Locate the cell with the specified text and output its [X, Y] center coordinate. 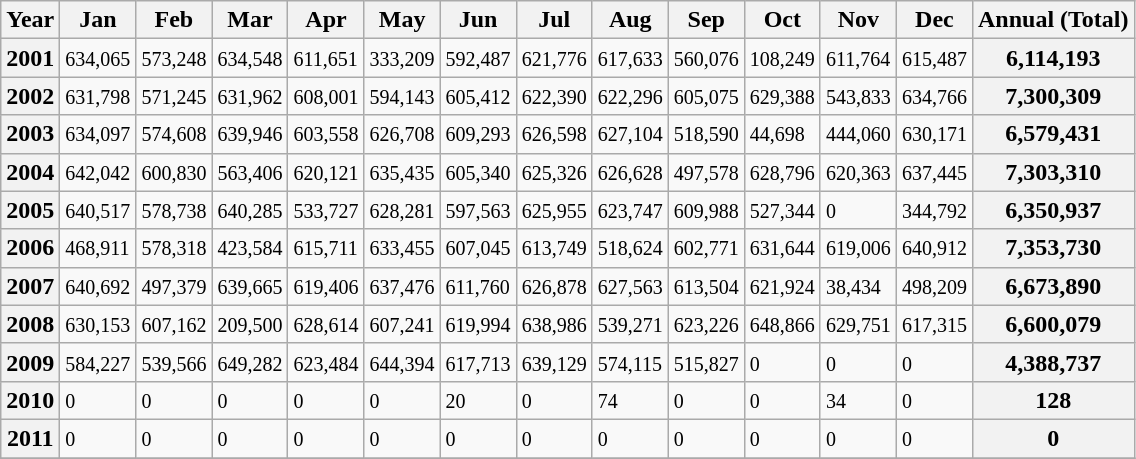
574,608 [174, 134]
619,994 [478, 324]
74 [630, 400]
7,353,730 [1053, 248]
6,600,079 [1053, 324]
Nov [858, 20]
2006 [30, 248]
592,487 [478, 58]
621,924 [782, 286]
611,760 [478, 286]
128 [1053, 400]
Dec [934, 20]
6,673,890 [1053, 286]
6,350,937 [1053, 210]
605,340 [478, 172]
628,281 [402, 210]
637,476 [402, 286]
2009 [30, 362]
578,738 [174, 210]
622,390 [554, 96]
2005 [30, 210]
619,006 [858, 248]
518,590 [706, 134]
639,129 [554, 362]
611,651 [326, 58]
607,241 [402, 324]
May [402, 20]
584,227 [98, 362]
617,315 [934, 324]
515,827 [706, 362]
628,614 [326, 324]
594,143 [402, 96]
560,076 [706, 58]
Jun [478, 20]
605,075 [706, 96]
2008 [30, 324]
2011 [30, 438]
619,406 [326, 286]
7,303,310 [1053, 172]
209,500 [250, 324]
621,776 [554, 58]
626,878 [554, 286]
631,644 [782, 248]
609,293 [478, 134]
639,665 [250, 286]
423,584 [250, 248]
609,988 [706, 210]
634,548 [250, 58]
626,708 [402, 134]
637,445 [934, 172]
640,285 [250, 210]
613,504 [706, 286]
617,713 [478, 362]
7,300,309 [1053, 96]
634,065 [98, 58]
2007 [30, 286]
635,435 [402, 172]
38,434 [858, 286]
Jul [554, 20]
639,946 [250, 134]
627,563 [630, 286]
623,747 [630, 210]
333,209 [402, 58]
Oct [782, 20]
626,628 [630, 172]
622,296 [630, 96]
626,598 [554, 134]
620,363 [858, 172]
Apr [326, 20]
642,042 [98, 172]
631,962 [250, 96]
539,271 [630, 324]
634,766 [934, 96]
644,394 [402, 362]
4,388,737 [1053, 362]
2010 [30, 400]
468,911 [98, 248]
6,114,193 [1053, 58]
607,162 [174, 324]
533,727 [326, 210]
Sep [706, 20]
20 [478, 400]
615,711 [326, 248]
603,558 [326, 134]
497,379 [174, 286]
631,798 [98, 96]
498,209 [934, 286]
Annual (Total) [1053, 20]
634,097 [98, 134]
623,484 [326, 362]
2001 [30, 58]
Jan [98, 20]
571,245 [174, 96]
563,406 [250, 172]
2004 [30, 172]
539,566 [174, 362]
108,249 [782, 58]
628,796 [782, 172]
605,412 [478, 96]
602,771 [706, 248]
625,326 [554, 172]
623,226 [706, 324]
2002 [30, 96]
527,344 [782, 210]
574,115 [630, 362]
615,487 [934, 58]
630,153 [98, 324]
617,633 [630, 58]
518,624 [630, 248]
344,792 [934, 210]
497,578 [706, 172]
630,171 [934, 134]
573,248 [174, 58]
34 [858, 400]
2003 [30, 134]
600,830 [174, 172]
640,692 [98, 286]
543,833 [858, 96]
578,318 [174, 248]
638,986 [554, 324]
Year [30, 20]
620,121 [326, 172]
611,764 [858, 58]
613,749 [554, 248]
6,579,431 [1053, 134]
625,955 [554, 210]
Feb [174, 20]
649,282 [250, 362]
640,517 [98, 210]
Aug [630, 20]
607,045 [478, 248]
640,912 [934, 248]
44,698 [782, 134]
597,563 [478, 210]
648,866 [782, 324]
444,060 [858, 134]
629,751 [858, 324]
627,104 [630, 134]
608,001 [326, 96]
629,388 [782, 96]
Mar [250, 20]
633,455 [402, 248]
